Return the (X, Y) coordinate for the center point of the cell that contains the specified text.  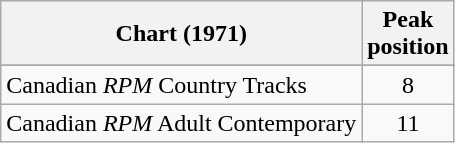
8 (408, 85)
Peakposition (408, 34)
11 (408, 123)
Chart (1971) (182, 34)
Canadian RPM Adult Contemporary (182, 123)
Canadian RPM Country Tracks (182, 85)
